From the cell containing the given text, extract its center point as (X, Y) coordinate. 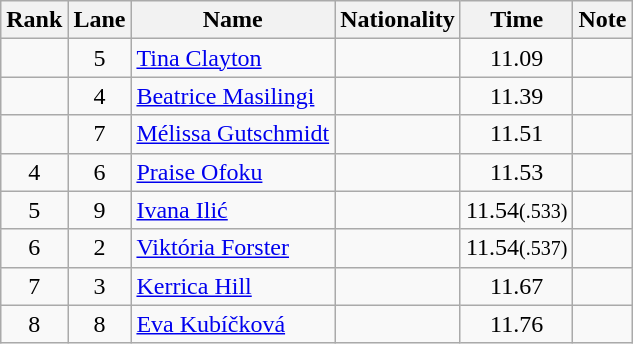
3 (100, 286)
11.51 (516, 134)
Viktória Forster (233, 248)
Name (233, 20)
11.39 (516, 96)
Nationality (398, 20)
11.54(.537) (516, 248)
11.67 (516, 286)
Rank (34, 20)
Beatrice Masilingi (233, 96)
Praise Ofoku (233, 172)
2 (100, 248)
Time (516, 20)
11.09 (516, 58)
Ivana Ilić (233, 210)
Note (602, 20)
Mélissa Gutschmidt (233, 134)
Lane (100, 20)
Tina Clayton (233, 58)
11.54(.533) (516, 210)
Eva Kubíčková (233, 324)
11.76 (516, 324)
11.53 (516, 172)
9 (100, 210)
Kerrica Hill (233, 286)
